Capture the cell that displays the provided text and extract its (x, y) central coordinate. 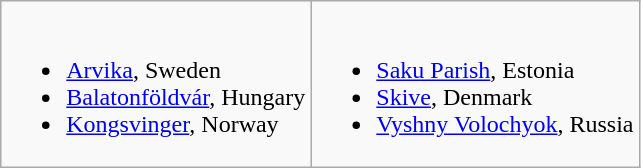
Arvika, Sweden Balatonföldvár, Hungary Kongsvinger, Norway (156, 84)
Saku Parish, Estonia Skive, Denmark Vyshny Volochyok, Russia (475, 84)
